Provide the [x, y] coordinate of the cell's center where the given text is located.  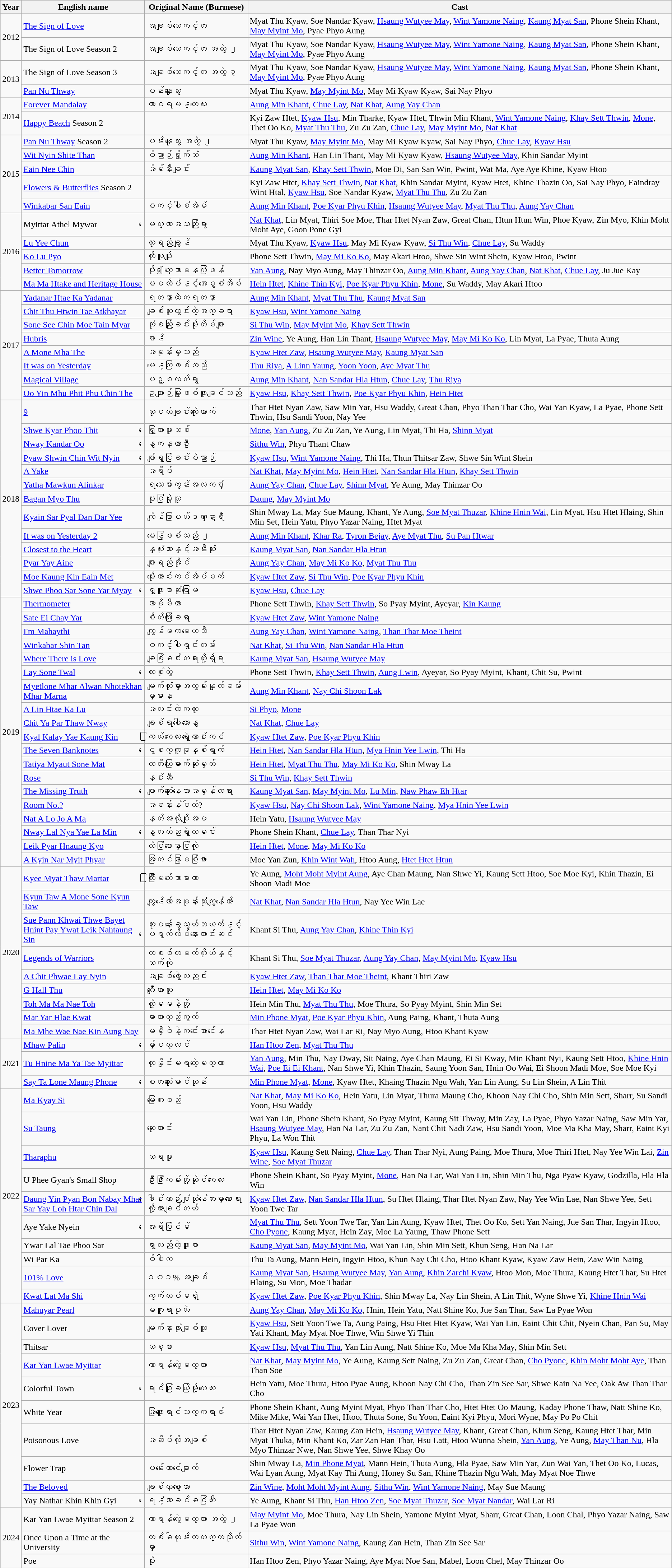
Leik Pyar Hnaung Kyo [83, 846]
Lay Sone Twal [83, 672]
Su Taung [83, 1129]
Si Thu Win, May Myint Mo, Khay Sett Thwin [459, 325]
2016 [11, 251]
Kyaw Hsu, Myat Thu Thu, Yan Lin Aung, Natt Shine Ko, Moe Ma Kha May, Shin Min Sett [459, 1347]
ဝိညာဉ်ရှိုက်သံ [196, 155]
ဂျီဟောသူ [196, 990]
A Lin Htae Ka Lu [83, 709]
2023 [11, 1405]
Poe [83, 1561]
Kyee Myat Thaw Martar [83, 878]
Flowers & Butterflies Season 2 [83, 187]
Nway Lal Nya Yae La Min [83, 832]
ကျိန်စာပြယ်ဒဏ္ဍာရီ [196, 517]
Thar Htet Nyan Zaw, Wai Lar Ri, Nay Myo Aung, Htoo Khant Kyaw [459, 1031]
မှော်ပလ္လင် [196, 1045]
နှင်းဆီ [196, 778]
Lu Yee Chun [83, 243]
အဆိပ်လိုအချစ် [196, 1440]
Kwat Lat Ma Shi [83, 1296]
Kyaw Htet Zaw, Than Thar Moe Theint, Khant Thiri Zaw [459, 977]
A Chit Phwae Lay Nyin [83, 977]
မကြေးစည် [196, 1100]
Pyaw Shwin Chin Wit Nyin [83, 458]
Daung, May Myint Mo [459, 499]
U Phee Gyan's Small Shop [83, 1180]
Poisonous Love [83, 1440]
အချစ်သင်္ကေတ [196, 26]
2019 [11, 732]
Kyaw Hsu, Khay Sett Thwin, Poe Kyar Phyu Khin, Hein Htet [459, 393]
Daung Yin Pyan Bon Nabay Mhar Sar Yay Loh Htar Chin Dal [83, 1204]
Moe Yan Zun, Khin Wint Wah, Htoo Aung, Htet Htet Htun [459, 860]
It was on Yesterday [83, 366]
အလင်းထဲကလူ [196, 709]
Year [11, 7]
Ma Kyay Si [83, 1100]
ကိုလူပျို [196, 257]
Tu Hnine Ma Ya Tae Myittar [83, 1064]
Thar Htet Nyan Zaw, Saw Min Yar, Hsu Waddy, Great Chan, Phyo Than Thar Cho, Wai Yan Kyaw, La Pyae, Phone Sett Thwin, Hsu Sandi Yoon, Nay Yee [459, 411]
Pan Nu Thway Season 2 [83, 141]
Bagan Myo Thu [83, 499]
2020 [11, 952]
အဖြူရောင်သက္ကရာဇ် [196, 1412]
Han Htoo Zen, Myat Thu Thu [459, 1045]
၁၀၁% အချစ် [196, 1278]
Mar Yar Hlae Kwat [83, 1018]
Myat Thu Kyaw, May Myint Mo, May Mi Kyaw Kyaw, Sai Nay Phyo [459, 91]
The Beloved [83, 1487]
Aung Yay Chan, May Mi Ko Ko, Myat Thu Thu [459, 563]
ပျားရည်အိုင် [196, 563]
Kaung Myat San, Hsaung Wutyee May, Yan Aung, Khin Zarchi Kyaw, Htoo Mon, Moe Thura, Kaung Htet Thar, Su Htet Hlaing, Su Mon, Moe Thadar [459, 1278]
English name [83, 7]
ကျွန်မကမဟေသီ [196, 631]
နတ်အလိုဂျိုအမ [196, 819]
သရဖူ [196, 1157]
Thitsar [83, 1347]
မမထိပ်နှင့်အမွှေစံအိမ် [196, 284]
Kyaw Hsu, Wint Yamone Naing, Thi Ha, Thun Thitsar Zaw, Shwe Sin Wint Shein [459, 458]
Nway Kandar Oo [83, 444]
တတိယမြောက်ဆုံမှတ် [196, 764]
Room No.? [83, 805]
ရတနာထဲကရတနာ [196, 298]
I'm Mahaythi [83, 631]
ပဉ္စလက်ရွာ [196, 380]
ပိုး [196, 1561]
Once Upon a Time at the University [83, 1543]
Kyain Sar Pyal Dan Dar Yee [83, 517]
Winkabar San Eain [83, 206]
အချစ်သင်္ကေတ အတွဲ ၂ [196, 49]
Rose [83, 778]
Min Phone Myat, Poe Kyar Phyu Khin, Aung Paing, Khant, Thuta Aung [459, 1018]
တစ်ခါတုန်းကတက္ကသိုလ်မှာ [196, 1543]
အရိပ် [196, 471]
ဝင်္ကပါစံအိမ် [196, 206]
Yan Aung, Nay Myo Aung, May Thinzar Oo, Aung Min Khant, Aung Yay Chan, Nat Khat, Chue Lay, Ju Jue Kay [459, 270]
Toh Ma Ma Nae Toh [83, 1004]
ပန်းထောင်ချောက် [196, 1469]
ကျွန်တော်အမုန်းဆုံးကျွန်တော် [196, 901]
Shwe Phoo Sar Sone Yar Myay [83, 590]
Nat Khat, Si Thu Win, Nan Sandar Hla Htun [459, 645]
Where There is Love [83, 659]
ရွှေကြာဖူးသစ် [196, 430]
Kaung Myat San, Nan Sandar Hla Htun [459, 549]
The Seven Banknotes [83, 750]
သူငယ်ချင်းကိုးယောက် [196, 411]
မျက်နှာဖုံးချစ်သူ [196, 1329]
အချစ်ဖွဲ့လေညင်း [196, 977]
ဥယျာဉ်မှူးဖြစ်ဖူးချင်သည် [196, 393]
မမှီဝဲနဲ့ကင်းအောင်နေ [196, 1031]
Pyar Yay Aine [83, 563]
ရေနံ့သာခင်ခင်ကြီး [196, 1500]
Oo Yin Mhu Phit Phu Chin The [83, 393]
Nat Khat, May Myint Mo, Hein Htet, Nan Sandar Hla Htun, Khay Sett Thwin [459, 471]
White Year [83, 1412]
G Hall Thu [83, 990]
Thu Ta Aung, Mann Hein, Ingyin Htoo, Khun Nay Chi Cho, Htoo Khant Kyaw, Kyaw Zaw Hein, Zaw Win Naing [459, 1259]
အချစ်သင်္ကေတ အတွဲ ၃ [196, 73]
လိပ်ပြာနှောင်ကြိုး [196, 846]
Kyaw Htet Zaw, Poe Kyar Phyu Khin, Shin Mway La, Nay Lin Shein, A Lin Thit, Wyne Shwe Yi, Khine Hnin Wai [459, 1296]
Zin Wine, Moht Moht Myint Aung, Sithu Win, Wint Yamone Naing, May Sue Maung [459, 1487]
Phone Sett Thwin, Khay Sett Thwin, Aung Lwin, Ayeyar, So Pyay Myint, Khant, Chit Su, Pwint [459, 672]
ပို၍လှသောမနက်ဖြန် [196, 270]
ရွှေဖူးစာဆုံရာမြေ [196, 590]
Tharaphu [83, 1157]
Aye Yake Nyein [83, 1227]
Phone Sett Thwin, May Mi Ko Ko, May Akari Htoo, Shwe Sin Wint Shein, Kyaw Htoo, Pwint [459, 257]
တစစ်တမက်ကိုယ်နှင့်သက်ကို [196, 958]
Thermometer [83, 604]
လေးစုံတွဲ [196, 672]
Kaung Myat San, Hsaung Wutyee May [459, 659]
Yadanar Htae Ka Yadanar [83, 298]
နှလုံးသားနှင့်အနီးဆုံး [196, 549]
မိုးကောင်းကင်အိပ်မက် [196, 577]
ဝိပါက [196, 1259]
Aung Yay Chan, Chue Lay, Shinn Myat, Ye Aung, May Thinzar Oo [459, 485]
ပန်းနုသွေး အတွဲ ၂ [196, 141]
Aung Min Khant, Chue Lay, Nat Khat, Aung Yay Chan [459, 104]
မနေ့ကဖြစ်သည် [196, 366]
ကာရန်လွဲမေတ္တာ အတွဲ ၂ [196, 1519]
A Mone Mha The [83, 352]
Si Phyo, Mone [459, 709]
အိမ်နီးချင်း [196, 169]
နွေကန္တာဦး [196, 444]
ချစ်သူထွင်းတဲ့အက္ခရာ [196, 311]
Flower Trap [83, 1469]
Han Htoo Zen, Phyo Yazar Naing, Aye Myat Noe San, Mabel, Loon Chel, May Thinzar Oo [459, 1561]
Khant Si Thu, Aung Yay Chan, Khine Thin Kyi [459, 930]
9 [83, 411]
Hein Yatu, Hsaung Wutyee May [459, 819]
Sue Pann Khwai Thwe Bayet Hnint Pay Ywat Leik Nahtaung Sin [83, 930]
Cover Lover [83, 1329]
Chit Thu Htwin Tae Atkhayar [83, 311]
2018 [11, 498]
Nat A Lo Jo A Ma [83, 819]
Sone See Chin Moe Tain Myar [83, 325]
Yay Nathar Khin Khin Gyi [83, 1500]
Kyun Taw A Mone Sone Kyun Taw [83, 901]
2021 [11, 1064]
Sithu Win, Phyu Thant Chaw [459, 444]
Hein Htet, Khine Thin Kyi, Poe Kyar Phyu Khin, Mone, Su Waddy, May Akari Htoo [459, 284]
Hein Htet, May Mi Ko Ko [459, 990]
Phone Shein Khant, Chue Lay, Than Thar Nyi [459, 832]
The Missing Truth [83, 791]
Original Name (Burmese) [196, 7]
Hein Htet, Myat Thu Thu, May Mi Ko Ko, Shin Mway La [459, 764]
Eain Nee Chin [83, 169]
Si Thu Win, Khay Sett Thwin [459, 778]
သစ္စာ [196, 1347]
Closest to the Heart [83, 549]
Kyaw Htet Zaw, Wint Yamone Naing [459, 618]
စိတ်၏ခြေရာ [196, 618]
မေတ္တာအသည်းမြွာ [196, 224]
Hubris [83, 339]
Say Ta Lone Maung Phone [83, 1082]
ချစ်ခြင်းတရားတို့ရှိရာ [196, 659]
ကြယ်ကလေးရဲ့ကောင်းကင် [196, 737]
ရွာလည်တဲ့ဖူးစာ [196, 1245]
Kar Yan Lwae Myittar Season 2 [83, 1519]
Forever Mandalay [83, 104]
လူရည်ချွန် [196, 243]
2024 [11, 1537]
101% Love [83, 1278]
Thu Riya, A Linn Yaung, Yoon Yoon, Aye Myat Thu [459, 366]
ဆုတောင်း [196, 1129]
Sate Ei Chay Yar [83, 618]
Zin Wine, Ye Aung, Han Lin Thant, Hsaung Wutyee May, May Mi Ko Ko, Lin Myat, La Pyae, Thuta Aung [459, 339]
Kyaw Htet Zaw, Si Thu Win, Poe Kyar Phyu Khin [459, 577]
Hein Htet, Mone, May Mi Ko Ko [459, 846]
Mahuyar Pearl [83, 1310]
Khant Si Thu, Soe Myat Thuzar, Aung Yay Chan, May Myint Mo, Kyaw Hsu [459, 958]
ငွေစက္ကူခုနှစ်ရွက် [196, 750]
Aung Min Khant, Poe Kyar Phyu Khin, Hsaung Wutyee May, Myat Thu Thu, Aung Yay Chan [459, 206]
Myat Thu Kyaw, Kyaw Hsu, May Mi Kyaw Kyaw, Si Thu Win, Chue Lay, Su Waddy [459, 243]
Phone Shein Khant, So Pyay Myint, Mone, Han Na Lar, Wai Yan Lin, Shin Min Thu, Nga Pyaw Kyaw, Godzilla, Hla Hla Win [459, 1180]
နွေလယ်ညရဲ့လမင်း [196, 832]
Ko Lu Pyo [83, 257]
Kar Yan Lwae Myittar [83, 1365]
Ye Aung, Khant Si Thu, Han Htoo Zen, Soe Myat Thuzar, Soe Myat Nandar, Wai Lar Ri [459, 1500]
မာယာလှည့်ကွက် [196, 1018]
Aung Min Khant, Han Lin Thant, May Mi Kyaw Kyaw, Hsaung Wutyee May, Khin Sandar Myint [459, 155]
Hein Htet, Nan Sandar Hla Htun, Mya Hnin Yee Lwin, Thi Ha [459, 750]
Wit Nyin Shite Than [83, 155]
ချစ်ရပါသောနွေ [196, 723]
2017 [11, 345]
ရောင်စုံခြယ်မြို့ကလေး [196, 1389]
Kyaw Hsu, Wint Yamone Naing [459, 311]
Ma Ma Htake and Heritage House [83, 284]
Min Phone Myat, Mone, Kyaw Htet, Khaing Thazin Ngu Wah, Yan Lin Aung, Su Lin Shein, A Lin Thit [459, 1082]
Sithu Win, Wint Yamone Naing, Kaung Zan Hein, Than Zin See Sar [459, 1543]
ချစ်လှစွာသော [196, 1487]
Ywar Lal Tae Phoo Sar [83, 1245]
Myat Thu Kyaw, May Myint Mo, May Mi Kyaw Kyaw, Sai Nay Phyo, Chue Lay, Kyaw Hsu [459, 141]
ပန်းနုသွေး [196, 91]
Aung Min Khant, Nay Chi Shoon Lak [459, 691]
Aung Min Khant, Nan Sandar Hla Htun, Chue Lay, Thu Riya [459, 380]
Magical Village [83, 380]
Shwe Kyar Phoo Thit [83, 430]
Hein Yatu, Moe Thura, Htoo Pyae Aung, Khoon Nay Chi Cho, Than Zin See Sar, Shwe Kain Na Yee, Oak Aw Than Thar Cho [459, 1389]
Mone, Yan Aung, Zu Zu Zan, Ye Aung, Lin Myat, Thi Ha, Shinn Myat [459, 430]
Better Tomorrow [83, 270]
Kaung Myat San, May Myint Mo, Wai Yan Lin, Shin Min Sett, Khun Seng, Han Na Lar [459, 1245]
ဒေါင်းယာဉ်ပျံဘုံနံဘေးမှာစာရေးလို့ထားချင်တယ် [196, 1204]
ထာဝရမန္တလေး [196, 104]
ရသမော်ကွန်းအလင်္ကာ [196, 485]
Aung Yay Chan, May Mi Ko Ko, Hnin, Hein Yatu, Natt Shine Ko, Jue San Thar, Saw La Pyae Won [459, 1310]
2014 [11, 116]
တုနှိုင်းမရတဲ့မေတ္တာ [196, 1064]
2012 [11, 37]
ပျော်ရွှင်ခြင်းဝိညာဉ် [196, 458]
Nat Khat, Chue Lay [459, 723]
Pan Nu Thway [83, 91]
Myittar Athel Mywar [83, 224]
A Kyin Nar Myit Phyar [83, 860]
Kyaw Htet Zaw, Poe Kyar Phyu Khin [459, 737]
Nat Khat, Lin Myat, Thiri Soe Moe, Thar Htet Nyan Zaw, Great Chan, Htun Htun Win, Phoe Kyaw, Zin Myo, Khin Moht Moht Aye, Goon Pone Gyi [459, 224]
ဆူးပန်းခွေသွယ်ဘယက်နှင့်ပေရွက်လိပ်နားတောင်းဆင် [196, 930]
Moe Kaung Kin Eain Met [83, 577]
အမုန်းမှသည် [196, 352]
Colorful Town [83, 1389]
Nat Khat, Nan Sandar Hla Htun, Nay Yee Win Lae [459, 901]
သာမိုမီတာ [196, 604]
ပုဂံမြို့သူ [196, 499]
Aung Yay Chan, Wint Yamone Naing, Than Thar Moe Theint [459, 631]
Kyaw Hsu, Kaung Sett Naing, Chue Lay, Than Thar Nyi, Aung Paing, Moe Thura, Moe Thiri Htet, Nay Yee Win Lai, Zin Wine, Soe Myat Thuzar [459, 1157]
Winkabar Shin Tan [83, 645]
အကြင်နာမြစ်ဖြား [196, 860]
Myetlone Mhar Alwan Nhotekhan Mhar Marna [83, 691]
Tatiya Myaut Sone Mat [83, 764]
It was on Yesterday 2 [83, 536]
မျက်လုံးမှာအလွမ်းနှုတ်ခမ်းမှာမာန [196, 691]
Ma Mhe Wae Nae Kin Aung Nay [83, 1031]
ကွက်လပ်မရှိ [196, 1296]
The Sign of Love Season 3 [83, 73]
Aung Min Khant, Khar Ra, Tyron Bejay, Aye Myat Thu, Su Pan Htwar [459, 536]
Legends of Warriors [83, 958]
မနေ့ဖြစ်သည် ၂ [196, 536]
May Myint Mo, Moe Thura, Nay Lin Shein, Yamone Myint Myat, Sharr, Great Chan, Loon Chal, Phyo Yazar Naing, Saw La Pyae Won [459, 1519]
စေတလုံးမောင်ဘုန်း [196, 1082]
Kyaw Hsu, Chue Lay [459, 590]
မာန် [196, 339]
ဝင်္ကပါရှင်းတမ်း [196, 645]
Hein Min Thu, Myat Thu Thu, Moe Thura, So Pyay Myint, Shin Min Set [459, 1004]
Nat Khat, May Mi Ko Ko, Hein Yatu, Lin Myat, Thura Maung Cho, Khoon Nay Chi Cho, Shin Min Sett, Sharr, Su Sandi Yoon, Hsu Waddy [459, 1100]
Kyaw Htet Zaw, Nan Sandar Hla Htun, Su Htet Hlaing, Thar Htet Nyan Zaw, Nay Yee Win Lae, Nan Shwe Yee, Sett Yoon Twe Tar [459, 1204]
Kyaw Htet Zaw, Hsaung Wutyee May, Kaung Myat San [459, 352]
Cast [459, 7]
Wi Par Ka [83, 1259]
Kyaw Hsu, Nay Chi Shoon Lak, Wint Yamone Naing, Mya Hnin Yee Lwin [459, 805]
Kyal Kalay Yae Kaung Kin [83, 737]
အေးရိပ်ငြိမ် [196, 1227]
အခန်းနံပါတ်? [196, 805]
တို့မမနဲ့တို့ [196, 1004]
The Sign of Love [83, 26]
2022 [11, 1196]
2013 [11, 79]
မဟူရာပုလဲ [196, 1310]
ပျောက်ဆုံးနေသောအမှန်တရား [196, 791]
Kaung Myat San, May Myint Mo, Lu Min, Naw Phaw Eh Htar [459, 791]
Aung Min Khant, Myat Thu Thu, Kaung Myat San [459, 298]
The Sign of Love Season 2 [83, 49]
A Yake [83, 471]
ကာရန်လွဲမေတ္တာ [196, 1365]
Ye Aung, Moht Moht Myint Aung, Aye Chan Maung, Nan Shwe Yi, Kaung Sett Htoo, Soe Moe Kyi, Khin Thazin, Ei Shoon Madi Moe [459, 878]
ဆုံစည်းခြင်းမိုးတိမ်များ [196, 325]
Mhaw Palin [83, 1045]
Kaung Myat San, Khay Sett Thwin, Moe Di, San San Win, Pwint, Wat Ma, Aye Aye Khine, Kyaw Htoo [459, 169]
Chit Ya Par Thaw Nway [83, 723]
Yatha Mawkun Alinkar [83, 485]
2015 [11, 174]
Phone Sett Thwin, Khay Sett Thwin, So Pyay Myint, Ayeyar, Kin Kaung [459, 604]
Happy Beach Season 2 [83, 123]
Nat Khat, May Myint Mo, Ye Aung, Kaung Sett Naing, Zu Zu Zan, Great Chan, Cho Pyone, Khin Moht Moht Aye, Than Than Soe [459, 1365]
ကြီးမြတ်သောမာတာ [196, 878]
ဦးဖီးကြမ်းတို့ဆိုင်ကလေး [196, 1180]
